Search for the cell housing the specified text and yield its (x, y) center coordinate. 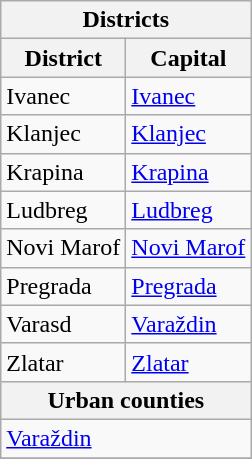
District (64, 58)
Capital (188, 58)
Urban counties (126, 400)
Varasd (64, 324)
Districts (126, 20)
